Locate the cell with the specified text and output its [x, y] center coordinate. 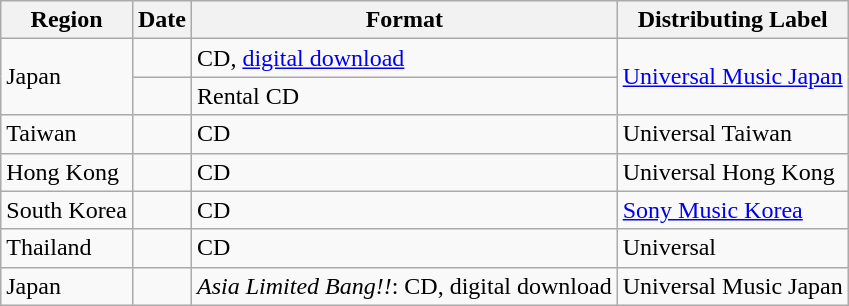
Format [405, 20]
Universal [732, 248]
Taiwan [67, 134]
CD, digital download [405, 58]
Sony Music Korea [732, 210]
Region [67, 20]
Thailand [67, 248]
Universal Taiwan [732, 134]
Date [162, 20]
Asia Limited Bang!!: CD, digital download [405, 286]
Rental CD [405, 96]
Universal Hong Kong [732, 172]
South Korea [67, 210]
Hong Kong [67, 172]
Distributing Label [732, 20]
